Scan for the cell matching the given text and deliver its [x, y] coordinate at center. 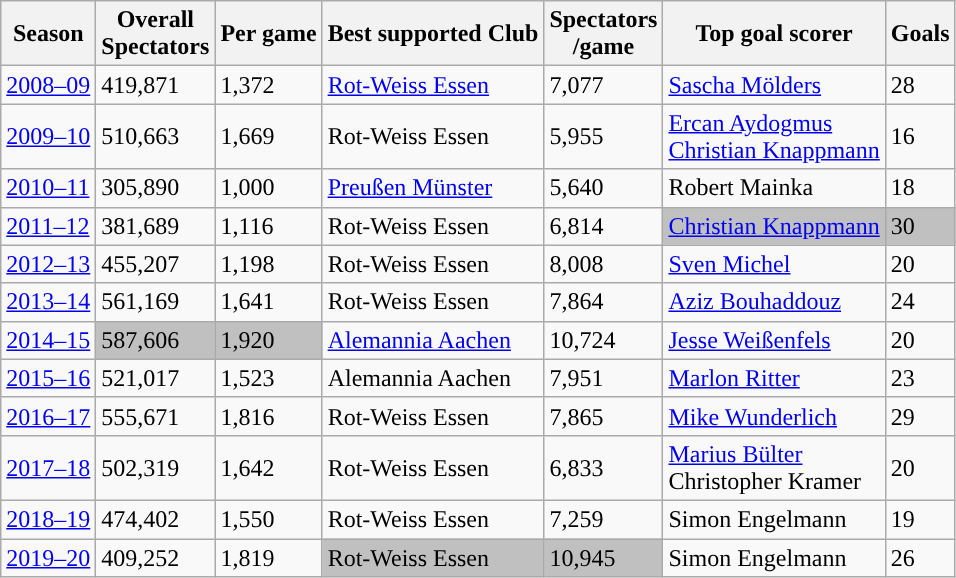
2019–20 [48, 557]
1,641 [268, 302]
5,955 [604, 136]
2009–10 [48, 136]
502,319 [156, 468]
16 [920, 136]
Overall Spectators [156, 34]
29 [920, 416]
1,819 [268, 557]
1,669 [268, 136]
Christian Knappmann [774, 226]
7,865 [604, 416]
Robert Mainka [774, 188]
2017–18 [48, 468]
510,663 [156, 136]
2014–15 [48, 340]
Ercan Aydogmus Christian Knappmann [774, 136]
5,640 [604, 188]
Sascha Mölders [774, 85]
24 [920, 302]
Top goal scorer [774, 34]
521,017 [156, 378]
2010–11 [48, 188]
305,890 [156, 188]
10,945 [604, 557]
6,814 [604, 226]
587,606 [156, 340]
26 [920, 557]
7,259 [604, 519]
7,077 [604, 85]
7,951 [604, 378]
19 [920, 519]
2018–19 [48, 519]
Marius Bülter Christopher Kramer [774, 468]
Preußen Münster [433, 188]
2013–14 [48, 302]
1,523 [268, 378]
Season [48, 34]
1,116 [268, 226]
2015–16 [48, 378]
561,169 [156, 302]
Mike Wunderlich [774, 416]
7,864 [604, 302]
1,642 [268, 468]
23 [920, 378]
2008–09 [48, 85]
1,816 [268, 416]
2012–13 [48, 264]
Jesse Weißenfels [774, 340]
2016–17 [48, 416]
419,871 [156, 85]
1,000 [268, 188]
1,198 [268, 264]
1,550 [268, 519]
30 [920, 226]
409,252 [156, 557]
10,724 [604, 340]
8,008 [604, 264]
1,920 [268, 340]
2011–12 [48, 226]
Sven Michel [774, 264]
Aziz Bouhaddouz [774, 302]
381,689 [156, 226]
Spectators /game [604, 34]
474,402 [156, 519]
18 [920, 188]
Marlon Ritter [774, 378]
1,372 [268, 85]
Best supported Club [433, 34]
Goals [920, 34]
6,833 [604, 468]
Per game [268, 34]
455,207 [156, 264]
555,671 [156, 416]
28 [920, 85]
